Pinpoint the cell where the given text exists, returning its [x, y] midpoint coordinate. 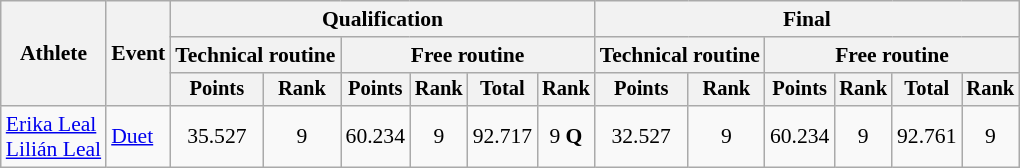
Final [807, 19]
Erika LealLilián Leal [54, 136]
35.527 [216, 136]
92.761 [926, 136]
32.527 [642, 136]
Duet [138, 136]
Qualification [382, 19]
Athlete [54, 54]
9 Q [566, 136]
92.717 [502, 136]
Event [138, 54]
